Capture the cell that displays the provided text and extract its (X, Y) central coordinate. 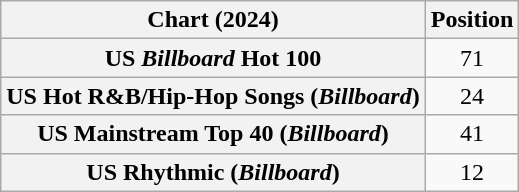
12 (472, 172)
Position (472, 20)
71 (472, 58)
24 (472, 96)
US Billboard Hot 100 (213, 58)
Chart (2024) (213, 20)
US Rhythmic (Billboard) (213, 172)
41 (472, 134)
US Mainstream Top 40 (Billboard) (213, 134)
US Hot R&B/Hip-Hop Songs (Billboard) (213, 96)
